Search for the cell housing the specified text and yield its (x, y) center coordinate. 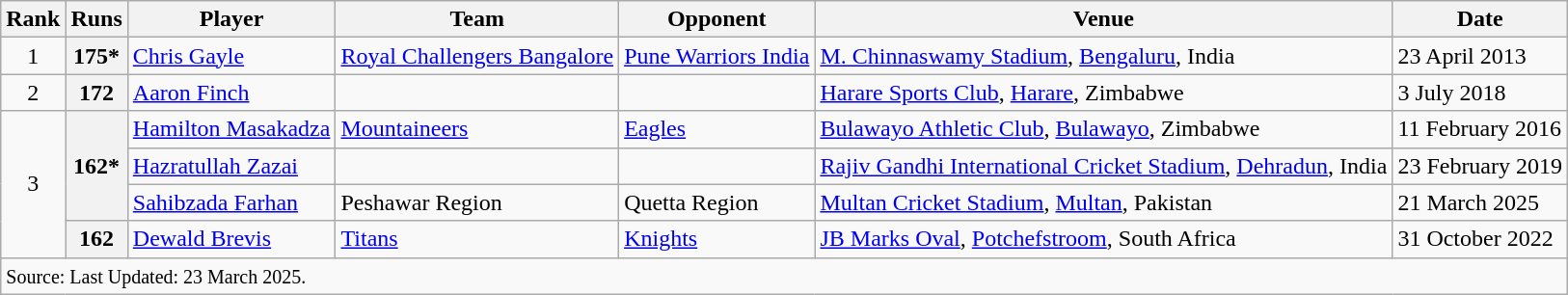
Chris Gayle (231, 56)
Pune Warriors India (717, 56)
Source: Last Updated: 23 March 2025. (785, 276)
Rajiv Gandhi International Cricket Stadium, Dehradun, India (1103, 166)
M. Chinnaswamy Stadium, Bengaluru, India (1103, 56)
172 (96, 93)
Aaron Finch (231, 93)
162* (96, 166)
Hamilton Masakadza (231, 129)
Titans (477, 239)
Dewald Brevis (231, 239)
23 April 2013 (1480, 56)
Harare Sports Club, Harare, Zimbabwe (1103, 93)
Rank (33, 19)
Date (1480, 19)
Eagles (717, 129)
3 (33, 184)
Runs (96, 19)
Team (477, 19)
Player (231, 19)
Multan Cricket Stadium, Multan, Pakistan (1103, 202)
162 (96, 239)
175* (96, 56)
Hazratullah Zazai (231, 166)
Venue (1103, 19)
Sahibzada Farhan (231, 202)
31 October 2022 (1480, 239)
21 March 2025 (1480, 202)
2 (33, 93)
Quetta Region (717, 202)
Knights (717, 239)
3 July 2018 (1480, 93)
Royal Challengers Bangalore (477, 56)
Mountaineers (477, 129)
Bulawayo Athletic Club, Bulawayo, Zimbabwe (1103, 129)
11 February 2016 (1480, 129)
1 (33, 56)
Opponent (717, 19)
JB Marks Oval, Potchefstroom, South Africa (1103, 239)
23 February 2019 (1480, 166)
Peshawar Region (477, 202)
